Extract the [X, Y] coordinate from the center of the cell holding the provided text.  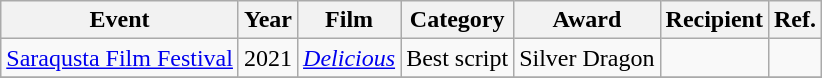
Delicious [350, 58]
Film [350, 20]
Ref. [794, 20]
Recipient [714, 20]
Year [268, 20]
2021 [268, 58]
Best script [458, 58]
Saraqusta Film Festival [120, 58]
Category [458, 20]
Silver Dragon [587, 58]
Event [120, 20]
Award [587, 20]
